Pinpoint the cell where the given text exists, returning its (x, y) midpoint coordinate. 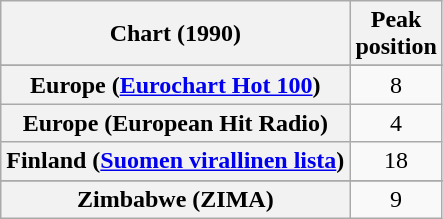
8 (396, 85)
18 (396, 161)
Europe (Eurochart Hot 100) (176, 85)
Europe (European Hit Radio) (176, 123)
Peakposition (396, 34)
Zimbabwe (ZIMA) (176, 199)
9 (396, 199)
Chart (1990) (176, 34)
4 (396, 123)
Finland (Suomen virallinen lista) (176, 161)
